Extract the (x, y) coordinate from the center of the cell holding the provided text.  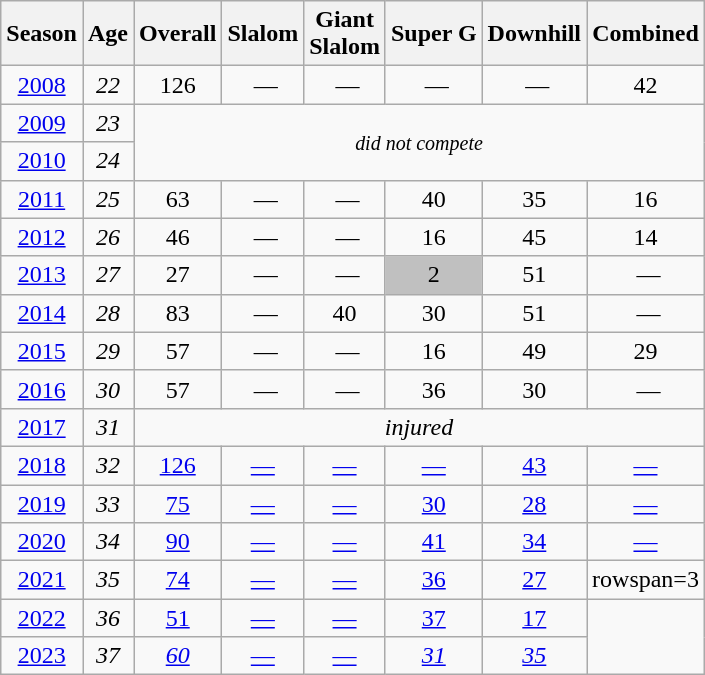
25 (108, 199)
74 (178, 580)
did not compete (420, 142)
2016 (42, 389)
2023 (42, 656)
2019 (42, 503)
Overall (178, 34)
2010 (42, 161)
rowspan=3 (646, 580)
2009 (42, 123)
60 (178, 656)
Combined (646, 34)
2021 (42, 580)
26 (108, 237)
41 (434, 542)
24 (108, 161)
32 (108, 465)
GiantSlalom (345, 34)
22 (108, 85)
49 (534, 351)
2013 (42, 275)
75 (178, 503)
2011 (42, 199)
2022 (42, 618)
63 (178, 199)
Season (42, 34)
2014 (42, 313)
2012 (42, 237)
14 (646, 237)
23 (108, 123)
Age (108, 34)
Super G (434, 34)
2018 (42, 465)
2 (434, 275)
90 (178, 542)
Downhill (534, 34)
17 (534, 618)
43 (534, 465)
33 (108, 503)
2008 (42, 85)
2015 (42, 351)
2017 (42, 427)
2020 (42, 542)
46 (178, 237)
45 (534, 237)
42 (646, 85)
83 (178, 313)
Slalom (263, 34)
injured (420, 427)
